Search for the cell housing the specified text and yield its [X, Y] center coordinate. 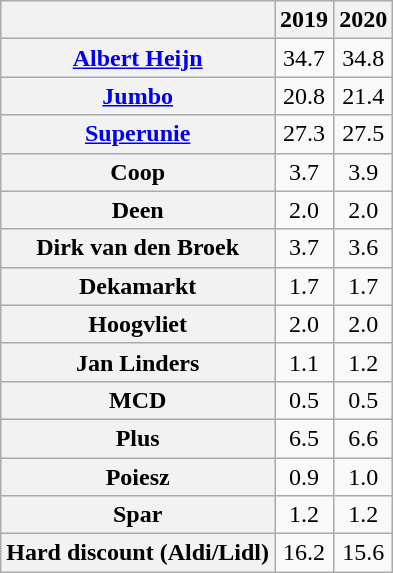
Poiesz [138, 477]
15.6 [364, 553]
Dekamarkt [138, 286]
3.9 [364, 172]
MCD [138, 400]
Jumbo [138, 96]
Dirk van den Broek [138, 248]
16.2 [304, 553]
Plus [138, 438]
1.0 [364, 477]
0.9 [304, 477]
20.8 [304, 96]
Hoogvliet [138, 324]
Albert Heijn [138, 58]
Coop [138, 172]
3.6 [364, 248]
Deen [138, 210]
27.5 [364, 134]
2020 [364, 20]
1.1 [304, 362]
6.5 [304, 438]
34.8 [364, 58]
Superunie [138, 134]
Jan Linders [138, 362]
27.3 [304, 134]
21.4 [364, 96]
Hard discount (Aldi/Lidl) [138, 553]
6.6 [364, 438]
2019 [304, 20]
34.7 [304, 58]
Spar [138, 515]
